Determine the (x, y) coordinate at the center of the cell enclosing the given text.  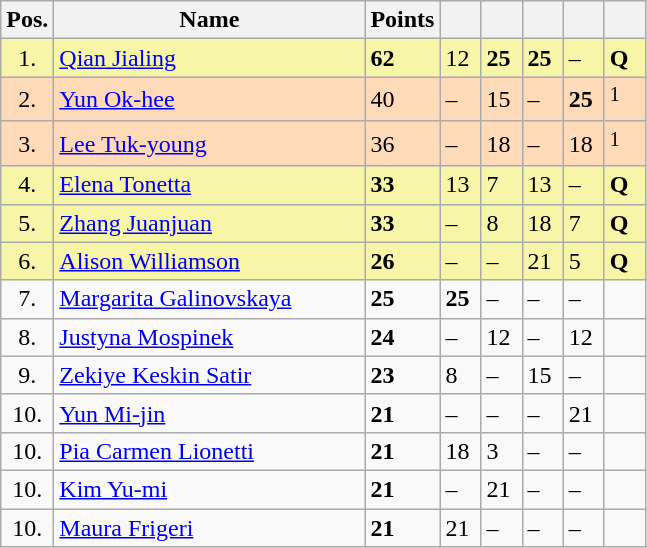
Yun Ok-hee (210, 100)
24 (402, 337)
3 (502, 451)
Name (210, 20)
1. (28, 58)
3. (28, 144)
7. (28, 299)
Qian Jialing (210, 58)
Margarita Galinovskaya (210, 299)
Kim Yu-mi (210, 489)
Alison Williamson (210, 261)
8. (28, 337)
4. (28, 185)
36 (402, 144)
Elena Tonetta (210, 185)
Zekiye Keskin Satir (210, 375)
Justyna Mospinek (210, 337)
Pos. (28, 20)
6. (28, 261)
62 (402, 58)
23 (402, 375)
2. (28, 100)
9. (28, 375)
Maura Frigeri (210, 528)
26 (402, 261)
40 (402, 100)
5. (28, 223)
Yun Mi-jin (210, 413)
Pia Carmen Lionetti (210, 451)
Points (402, 20)
5 (584, 261)
Lee Tuk-young (210, 144)
Zhang Juanjuan (210, 223)
